Return the (X, Y) coordinate for the center point of the cell that contains the specified text.  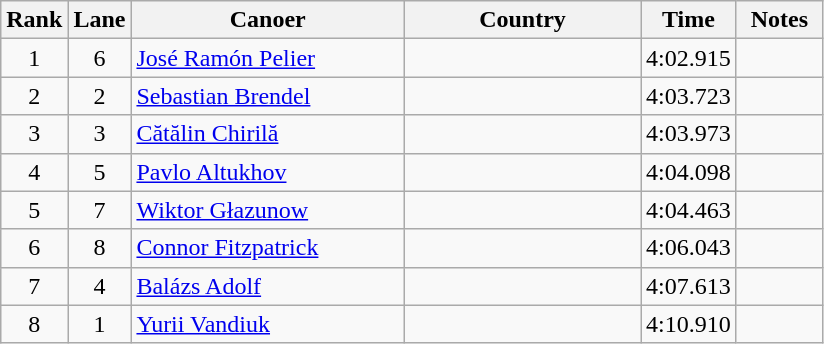
Sebastian Brendel (268, 96)
Pavlo Altukhov (268, 172)
4:06.043 (689, 248)
Rank (34, 20)
Time (689, 20)
4:02.915 (689, 58)
4:03.973 (689, 134)
Yurii Vandiuk (268, 324)
Balázs Adolf (268, 286)
4:07.613 (689, 286)
Canoer (268, 20)
4:04.098 (689, 172)
4:04.463 (689, 210)
Notes (779, 20)
Lane (100, 20)
4:10.910 (689, 324)
4:03.723 (689, 96)
Connor Fitzpatrick (268, 248)
José Ramón Pelier (268, 58)
Country (522, 20)
Wiktor Głazunow (268, 210)
Cătălin Chirilă (268, 134)
